Output the [x, y] coordinate of the center of the cell containing the given text.  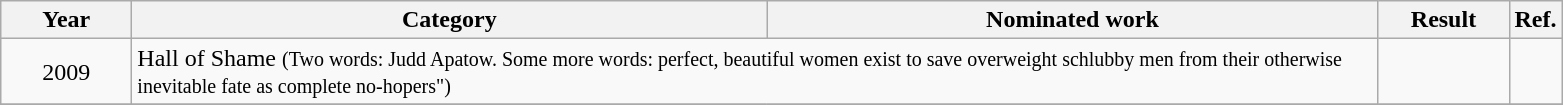
Nominated work [1072, 20]
2009 [66, 72]
Ref. [1536, 20]
Result [1444, 20]
Category [450, 20]
Year [66, 20]
